From the cell containing the given text, extract its center point as [x, y] coordinate. 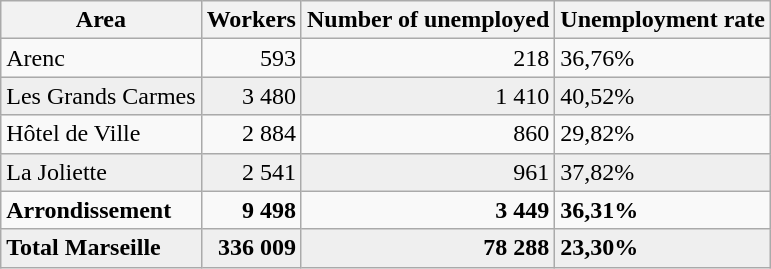
Number of unemployed [428, 20]
Total Marseille [101, 248]
36,31% [663, 210]
La Joliette [101, 172]
Arrondissement [101, 210]
Area [101, 20]
593 [251, 58]
78 288 [428, 248]
29,82% [663, 134]
Les Grands Carmes [101, 96]
37,82% [663, 172]
23,30% [663, 248]
Workers [251, 20]
Hôtel de Ville [101, 134]
36,76% [663, 58]
Arenc [101, 58]
Unemployment rate [663, 20]
336 009 [251, 248]
3 449 [428, 210]
961 [428, 172]
40,52% [663, 96]
3 480 [251, 96]
2 884 [251, 134]
218 [428, 58]
860 [428, 134]
2 541 [251, 172]
1 410 [428, 96]
9 498 [251, 210]
